Locate the cell with the specified text and output its (x, y) center coordinate. 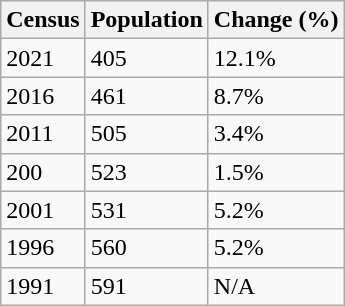
Census (43, 20)
531 (146, 210)
2001 (43, 210)
505 (146, 134)
Population (146, 20)
Change (%) (276, 20)
12.1% (276, 58)
200 (43, 172)
461 (146, 96)
1996 (43, 248)
8.7% (276, 96)
1.5% (276, 172)
3.4% (276, 134)
560 (146, 248)
N/A (276, 286)
405 (146, 58)
1991 (43, 286)
2016 (43, 96)
591 (146, 286)
2011 (43, 134)
523 (146, 172)
2021 (43, 58)
